Return the [X, Y] coordinate for the center point of the cell that contains the specified text.  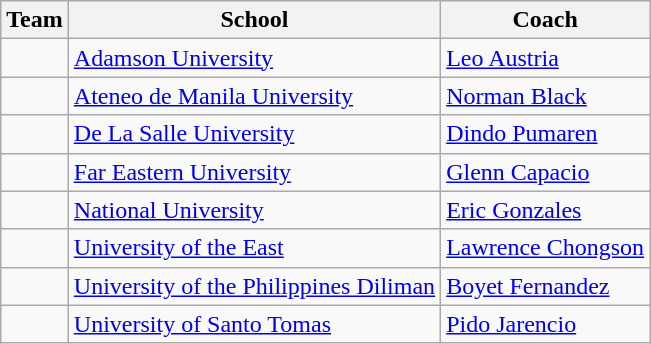
Eric Gonzales [546, 210]
National University [254, 210]
Norman Black [546, 96]
University of the East [254, 248]
Far Eastern University [254, 172]
Dindo Pumaren [546, 134]
Ateneo de Manila University [254, 96]
University of the Philippines Diliman [254, 286]
Glenn Capacio [546, 172]
University of Santo Tomas [254, 324]
Boyet Fernandez [546, 286]
Team [35, 20]
De La Salle University [254, 134]
Adamson University [254, 58]
Leo Austria [546, 58]
Coach [546, 20]
Pido Jarencio [546, 324]
School [254, 20]
Lawrence Chongson [546, 248]
